Find where the given text appears and provide that cell's center as [X, Y] coordinate. 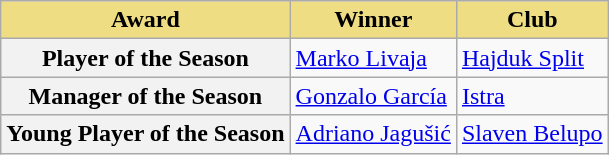
Slaven Belupo [532, 134]
Winner [373, 20]
Young Player of the Season [146, 134]
Award [146, 20]
Adriano Jagušić [373, 134]
Player of the Season [146, 58]
Club [532, 20]
Manager of the Season [146, 96]
Marko Livaja [373, 58]
Istra [532, 96]
Hajduk Split [532, 58]
Gonzalo García [373, 96]
